Pinpoint the cell where the given text exists, returning its [X, Y] midpoint coordinate. 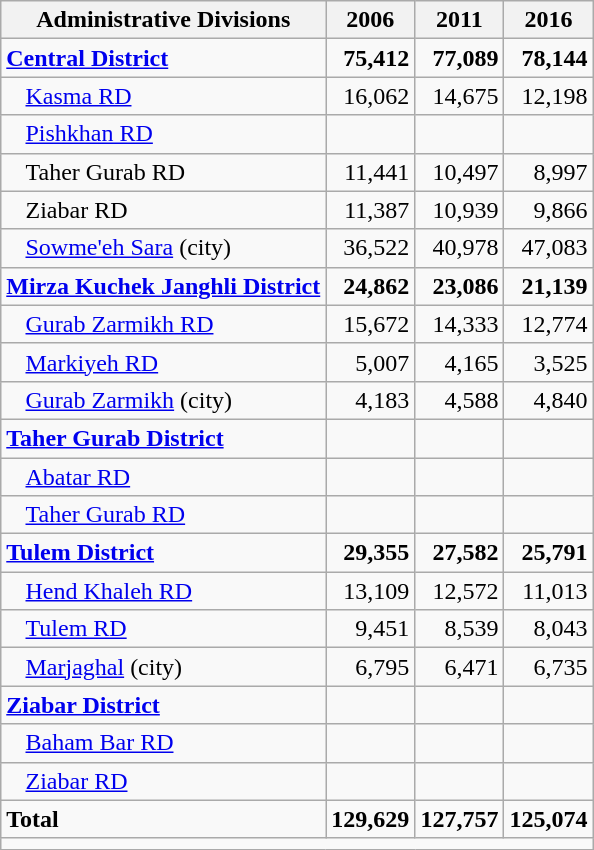
2011 [460, 20]
Administrative Divisions [164, 20]
Abatar RD [164, 477]
Taher Gurab District [164, 438]
8,043 [548, 629]
Baham Bar RD [164, 743]
Kasma RD [164, 96]
Total [164, 819]
16,062 [370, 96]
14,333 [460, 324]
6,471 [460, 667]
Mirza Kuchek Janghli District [164, 286]
36,522 [370, 248]
25,791 [548, 553]
13,109 [370, 591]
2016 [548, 20]
12,774 [548, 324]
21,139 [548, 286]
Central District [164, 58]
47,083 [548, 248]
14,675 [460, 96]
24,862 [370, 286]
4,588 [460, 400]
5,007 [370, 362]
Gurab Zarmikh RD [164, 324]
Marjaghal (city) [164, 667]
8,997 [548, 172]
29,355 [370, 553]
75,412 [370, 58]
Hend Khaleh RD [164, 591]
40,978 [460, 248]
3,525 [548, 362]
11,013 [548, 591]
6,795 [370, 667]
2006 [370, 20]
77,089 [460, 58]
4,183 [370, 400]
9,866 [548, 210]
Gurab Zarmikh (city) [164, 400]
11,387 [370, 210]
125,074 [548, 819]
4,165 [460, 362]
Tulem RD [164, 629]
10,497 [460, 172]
Pishkhan RD [164, 134]
129,629 [370, 819]
78,144 [548, 58]
8,539 [460, 629]
15,672 [370, 324]
9,451 [370, 629]
127,757 [460, 819]
Ziabar District [164, 705]
10,939 [460, 210]
Sowme'eh Sara (city) [164, 248]
4,840 [548, 400]
Tulem District [164, 553]
Markiyeh RD [164, 362]
6,735 [548, 667]
23,086 [460, 286]
27,582 [460, 553]
11,441 [370, 172]
12,198 [548, 96]
12,572 [460, 591]
